Return the [X, Y] coordinate for the center point of the cell that contains the specified text.  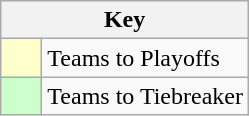
Teams to Tiebreaker [146, 96]
Teams to Playoffs [146, 58]
Key [125, 20]
